Extract the [X, Y] coordinate from the center of the cell holding the provided text.  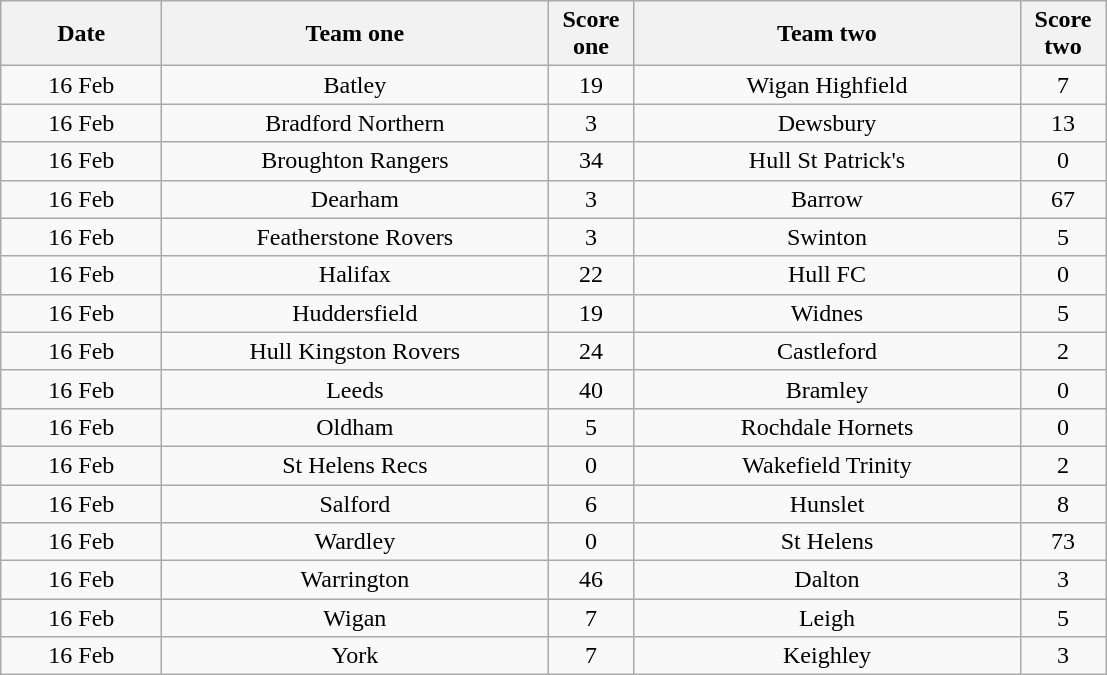
St Helens [827, 542]
Rochdale Hornets [827, 427]
Huddersfield [355, 313]
Leigh [827, 618]
Warrington [355, 580]
Dalton [827, 580]
Batley [355, 85]
24 [591, 351]
Score two [1063, 34]
Bramley [827, 389]
Wigan Highfield [827, 85]
Wardley [355, 542]
22 [591, 275]
Broughton Rangers [355, 161]
Bradford Northern [355, 123]
Salford [355, 503]
Hunslet [827, 503]
Team one [355, 34]
York [355, 656]
Barrow [827, 199]
67 [1063, 199]
46 [591, 580]
8 [1063, 503]
Wigan [355, 618]
Hull Kingston Rovers [355, 351]
Widnes [827, 313]
Castleford [827, 351]
St Helens Recs [355, 465]
40 [591, 389]
13 [1063, 123]
Team two [827, 34]
Halifax [355, 275]
Leeds [355, 389]
Featherstone Rovers [355, 237]
Hull St Patrick's [827, 161]
Hull FC [827, 275]
Wakefield Trinity [827, 465]
73 [1063, 542]
34 [591, 161]
Keighley [827, 656]
Oldham [355, 427]
Score one [591, 34]
Dewsbury [827, 123]
Date [82, 34]
Swinton [827, 237]
6 [591, 503]
Dearham [355, 199]
